Determine the [x, y] coordinate at the center of the cell enclosing the given text.  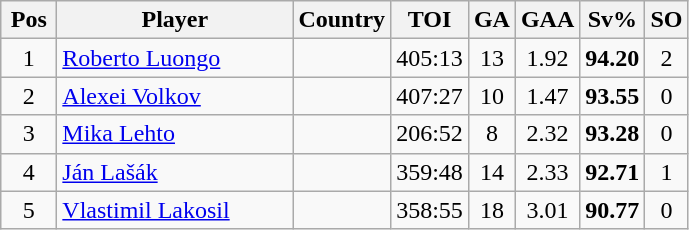
TOI [430, 20]
93.55 [612, 96]
Sv% [612, 20]
GAA [547, 20]
Mika Lehto [175, 134]
10 [492, 96]
Player [175, 20]
Vlastimil Lakosil [175, 210]
14 [492, 172]
5 [29, 210]
407:27 [430, 96]
Ján Lašák [175, 172]
Alexei Volkov [175, 96]
90.77 [612, 210]
SO [666, 20]
Roberto Luongo [175, 58]
2.32 [547, 134]
2.33 [547, 172]
3 [29, 134]
18 [492, 210]
Pos [29, 20]
405:13 [430, 58]
13 [492, 58]
359:48 [430, 172]
1.92 [547, 58]
206:52 [430, 134]
358:55 [430, 210]
4 [29, 172]
93.28 [612, 134]
8 [492, 134]
GA [492, 20]
Country [342, 20]
94.20 [612, 58]
3.01 [547, 210]
92.71 [612, 172]
1.47 [547, 96]
